For the text-containing cell, return its midpoint in [X, Y] coordinate format. 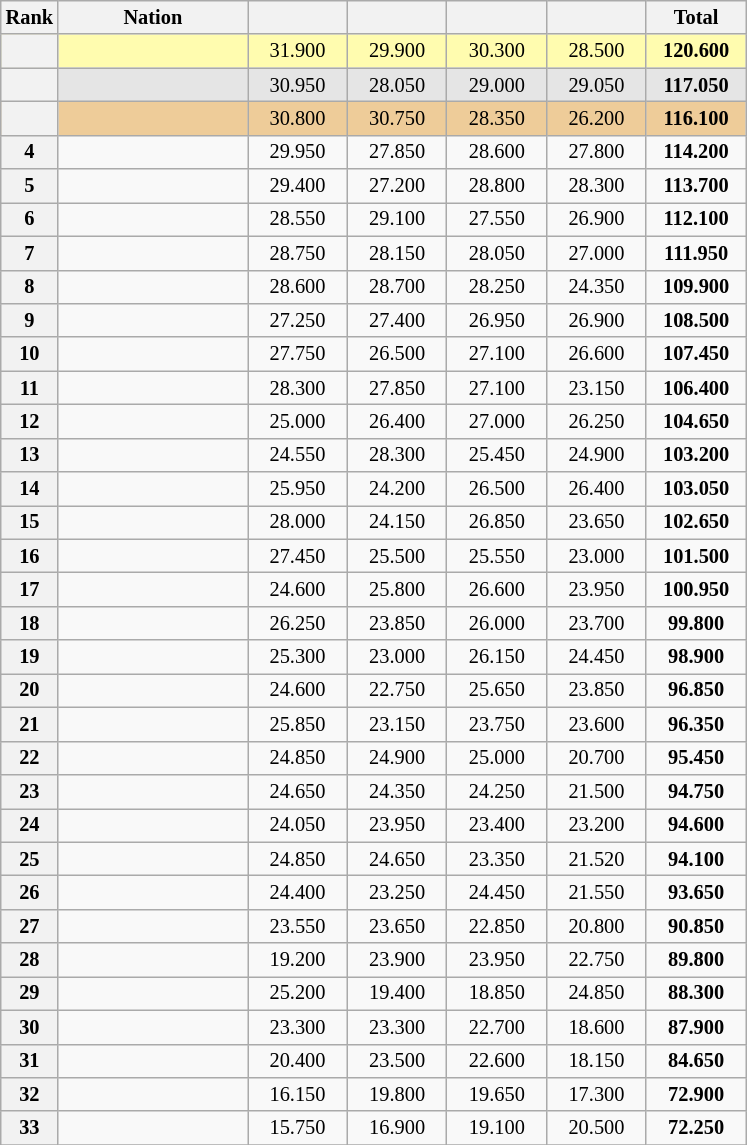
6 [30, 219]
25.300 [298, 657]
Total [696, 17]
16.150 [298, 1094]
8 [30, 287]
26 [30, 892]
29 [30, 993]
96.350 [696, 724]
20.500 [597, 1128]
114.200 [696, 152]
19.650 [497, 1094]
18.850 [497, 993]
88.300 [696, 993]
23.350 [497, 859]
113.700 [696, 186]
32 [30, 1094]
28.500 [597, 51]
15.750 [298, 1128]
24.250 [497, 791]
94.100 [696, 859]
103.050 [696, 489]
23.550 [298, 926]
117.050 [696, 85]
23.600 [597, 724]
106.400 [696, 388]
27.400 [397, 320]
25.500 [397, 556]
30.800 [298, 118]
120.600 [696, 51]
28.350 [497, 118]
25.650 [497, 690]
23.200 [597, 825]
Nation [153, 17]
Rank [30, 17]
27.550 [497, 219]
18 [30, 623]
22.700 [497, 1027]
90.850 [696, 926]
25.800 [397, 589]
17 [30, 589]
87.900 [696, 1027]
19.400 [397, 993]
98.900 [696, 657]
28.000 [298, 522]
104.650 [696, 421]
27.450 [298, 556]
26.950 [497, 320]
7 [30, 253]
24.050 [298, 825]
100.950 [696, 589]
20.700 [597, 758]
22 [30, 758]
25.450 [497, 455]
21.550 [597, 892]
29.050 [597, 85]
31 [30, 1061]
25.550 [497, 556]
103.200 [696, 455]
24.550 [298, 455]
94.750 [696, 791]
102.650 [696, 522]
28.700 [397, 287]
24.150 [397, 522]
72.900 [696, 1094]
30.750 [397, 118]
101.500 [696, 556]
28.800 [497, 186]
10 [30, 354]
33 [30, 1128]
89.800 [696, 960]
21 [30, 724]
116.100 [696, 118]
30.950 [298, 85]
4 [30, 152]
21.520 [597, 859]
16 [30, 556]
25.200 [298, 993]
30 [30, 1027]
20.800 [597, 926]
5 [30, 186]
27 [30, 926]
29.100 [397, 219]
28.550 [298, 219]
23 [30, 791]
72.250 [696, 1128]
112.100 [696, 219]
15 [30, 522]
109.900 [696, 287]
26.200 [597, 118]
19.200 [298, 960]
25 [30, 859]
23.500 [397, 1061]
16.900 [397, 1128]
26.000 [497, 623]
25.850 [298, 724]
20.400 [298, 1061]
19.100 [497, 1128]
84.650 [696, 1061]
24.200 [397, 489]
9 [30, 320]
19.800 [397, 1094]
23.750 [497, 724]
27.800 [597, 152]
94.600 [696, 825]
108.500 [696, 320]
28.150 [397, 253]
24.400 [298, 892]
24 [30, 825]
23.250 [397, 892]
23.400 [497, 825]
29.950 [298, 152]
21.500 [597, 791]
22.850 [497, 926]
27.250 [298, 320]
13 [30, 455]
27.750 [298, 354]
26.850 [497, 522]
14 [30, 489]
26.150 [497, 657]
27.200 [397, 186]
19 [30, 657]
23.900 [397, 960]
111.950 [696, 253]
12 [30, 421]
31.900 [298, 51]
17.300 [597, 1094]
96.850 [696, 690]
95.450 [696, 758]
107.450 [696, 354]
28.250 [497, 287]
29.400 [298, 186]
20 [30, 690]
29.900 [397, 51]
99.800 [696, 623]
11 [30, 388]
93.650 [696, 892]
18.150 [597, 1061]
29.000 [497, 85]
28 [30, 960]
25.950 [298, 489]
23.700 [597, 623]
18.600 [597, 1027]
30.300 [497, 51]
22.600 [497, 1061]
28.750 [298, 253]
